Locate the cell with the specified text and output its (X, Y) center coordinate. 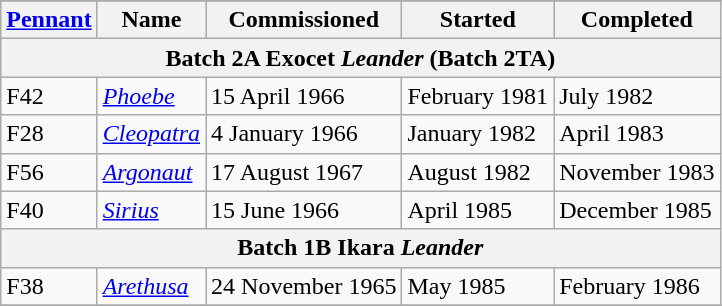
Commissioned (304, 20)
April 1985 (478, 210)
Completed (637, 20)
Phoebe (151, 96)
May 1985 (478, 286)
15 April 1966 (304, 96)
Sirius (151, 210)
F56 (49, 172)
November 1983 (637, 172)
Cleopatra (151, 134)
February 1981 (478, 96)
December 1985 (637, 210)
4 January 1966 (304, 134)
17 August 1967 (304, 172)
July 1982 (637, 96)
F38 (49, 286)
August 1982 (478, 172)
February 1986 (637, 286)
F28 (49, 134)
15 June 1966 (304, 210)
Batch 2A Exocet Leander (Batch 2TA) (360, 58)
Argonaut (151, 172)
F40 (49, 210)
F42 (49, 96)
24 November 1965 (304, 286)
Arethusa (151, 286)
Pennant (49, 20)
Batch 1B Ikara Leander (360, 248)
April 1983 (637, 134)
Started (478, 20)
Name (151, 20)
January 1982 (478, 134)
